Return the [X, Y] coordinate for the center point of the cell that contains the specified text.  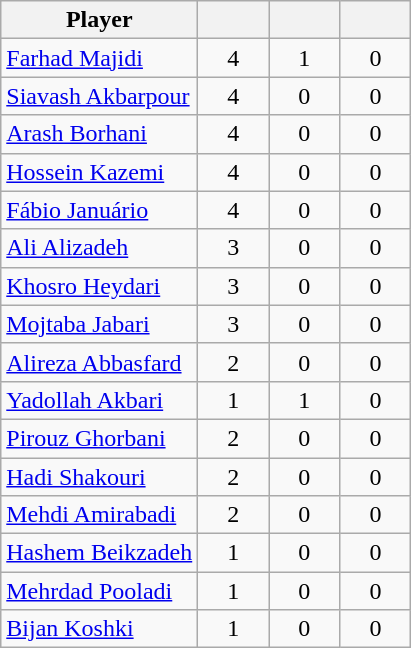
Mehrdad Pooladi [100, 591]
Hadi Shakouri [100, 477]
Bijan Koshki [100, 629]
Player [100, 20]
Hossein Kazemi [100, 172]
Alireza Abbasfard [100, 362]
Hashem Beikzadeh [100, 553]
Khosro Heydari [100, 286]
Mehdi Amirabadi [100, 515]
Ali Alizadeh [100, 248]
Mojtaba Jabari [100, 324]
Fábio Januário [100, 210]
Farhad Majidi [100, 58]
Siavash Akbarpour [100, 96]
Arash Borhani [100, 134]
Yadollah Akbari [100, 400]
Pirouz Ghorbani [100, 438]
